Pinpoint the cell where the given text exists, returning its [x, y] midpoint coordinate. 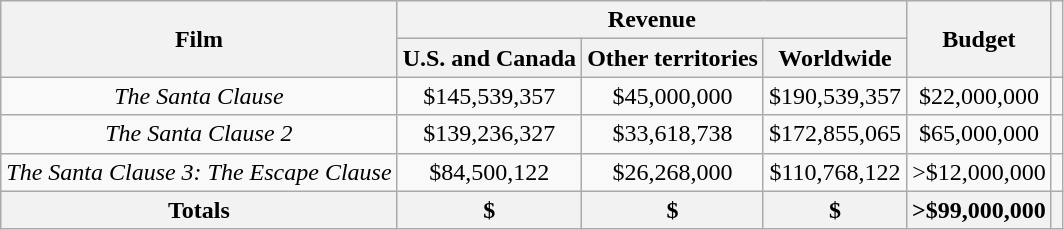
Worldwide [834, 58]
Totals [199, 210]
$45,000,000 [673, 96]
$172,855,065 [834, 134]
$22,000,000 [980, 96]
>$12,000,000 [980, 172]
$33,618,738 [673, 134]
Revenue [652, 20]
The Santa Clause 2 [199, 134]
$26,268,000 [673, 172]
>$99,000,000 [980, 210]
The Santa Clause [199, 96]
The Santa Clause 3: The Escape Clause [199, 172]
Other territories [673, 58]
$84,500,122 [489, 172]
$110,768,122 [834, 172]
U.S. and Canada [489, 58]
$190,539,357 [834, 96]
$65,000,000 [980, 134]
$139,236,327 [489, 134]
Budget [980, 39]
$145,539,357 [489, 96]
Film [199, 39]
